Return the [x, y] coordinate for the center point of the cell that contains the specified text.  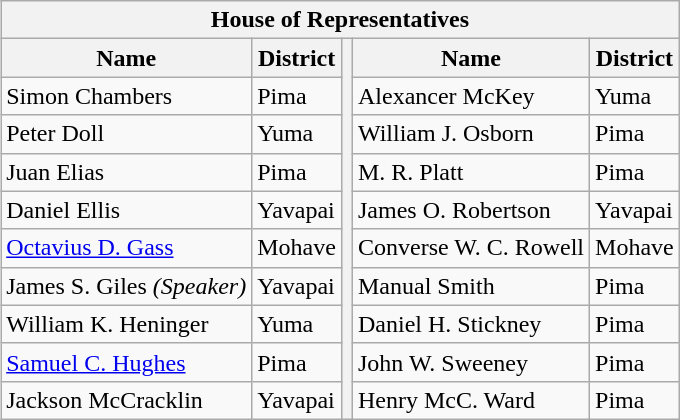
Alexancer McKey [470, 96]
Converse W. C. Rowell [470, 248]
Daniel H. Stickney [470, 324]
William J. Osborn [470, 134]
John W. Sweeney [470, 362]
Jackson McCracklin [126, 400]
M. R. Platt [470, 172]
James S. Giles (Speaker) [126, 286]
James O. Robertson [470, 210]
Peter Doll [126, 134]
Henry McC. Ward [470, 400]
Samuel C. Hughes [126, 362]
Daniel Ellis [126, 210]
Juan Elias [126, 172]
William K. Heninger [126, 324]
Simon Chambers [126, 96]
Manual Smith [470, 286]
House of Representatives [340, 20]
Octavius D. Gass [126, 248]
